Pinpoint the cell where the given text exists, returning its (X, Y) midpoint coordinate. 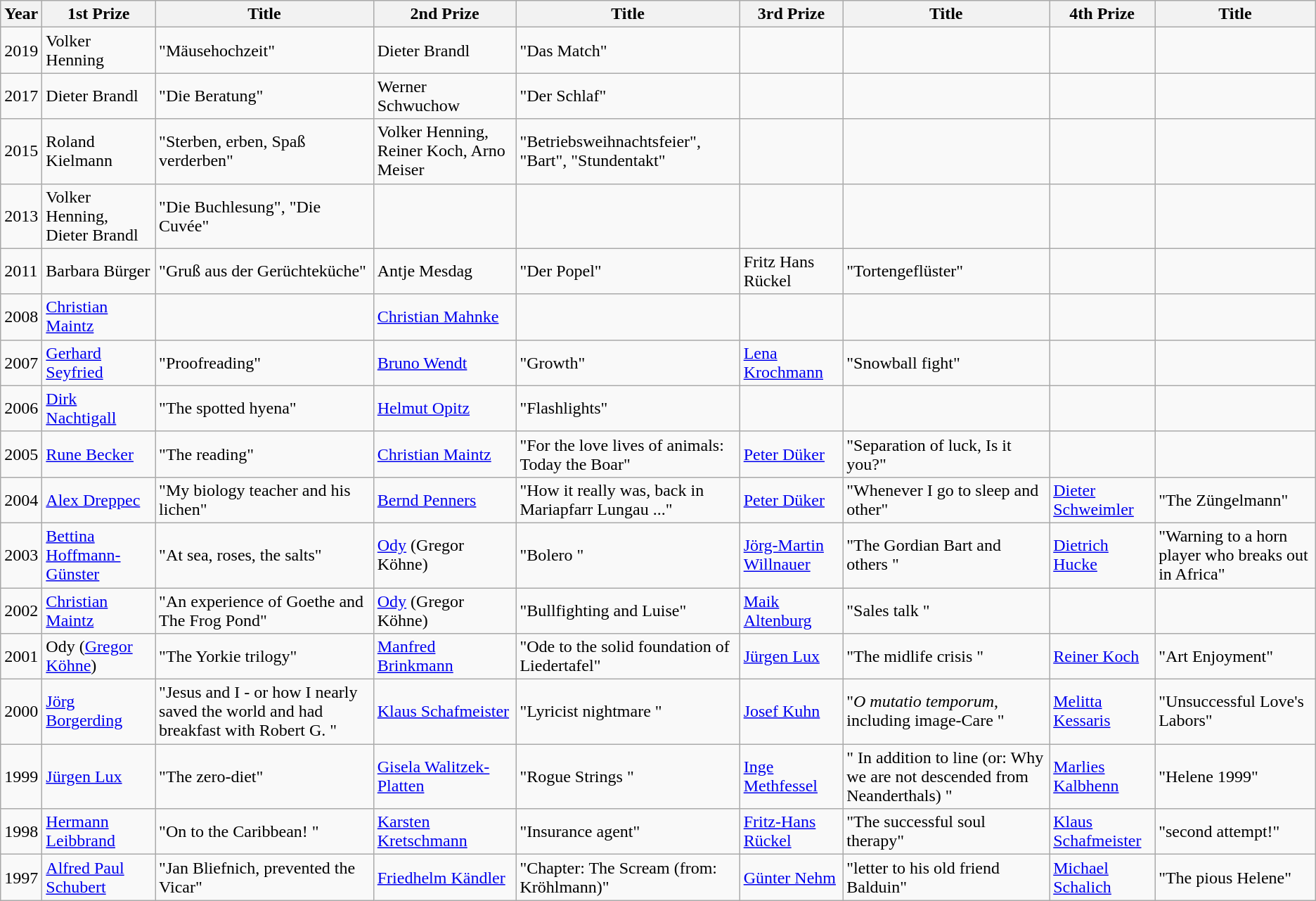
2004 (21, 499)
Marlies Kalbhenn (1102, 777)
Lena Krochmann (792, 363)
"Die Buchlesung", "Die Cuvée" (264, 216)
Helmut Opitz (444, 408)
"The reading" (264, 454)
"Bolero " (628, 555)
1st Prize (98, 14)
"Lyricist nightmare " (628, 712)
Volker Henning, Dieter Brandl (98, 216)
Dieter Schweimler (1102, 499)
Antje Mesdag (444, 271)
"Unsuccessful Love's Labors" (1236, 712)
Dirk Nachtigall (98, 408)
"The zero-diet" (264, 777)
"Growth" (628, 363)
Werner Schwuchow (444, 96)
Manfred Brinkmann (444, 657)
2019 (21, 51)
2007 (21, 363)
Hermann Leibbrand (98, 831)
2015 (21, 151)
Volker Henning (98, 51)
1998 (21, 831)
"Chapter: The Scream (from: Kröhlmann)" (628, 878)
Christian Mahnke (444, 317)
"Die Beratung" (264, 96)
"The Yorkie trilogy" (264, 657)
Alfred Paul Schubert (98, 878)
"Flashlights" (628, 408)
Bernd Penners (444, 499)
"Tortengeflüster" (946, 271)
"The Gordian Bart and others " (946, 555)
Fritz-Hans Rückel (792, 831)
Maik Altenburg (792, 611)
"Helene 1999" (1236, 777)
"Insurance agent" (628, 831)
3rd Prize (792, 14)
1997 (21, 878)
Karsten Kretschmann (444, 831)
Melitta Kessaris (1102, 712)
"Snowball fight" (946, 363)
"At sea, roses, the salts" (264, 555)
2013 (21, 216)
"The Züngelmann" (1236, 499)
2006 (21, 408)
"Mäusehochzeit" (264, 51)
"Betriebsweihnachtsfeier", "Bart", "Stundentakt" (628, 151)
2003 (21, 555)
"Ode to the solid foundation of Liedertafel" (628, 657)
2002 (21, 611)
Alex Dreppec (98, 499)
"second attempt!" (1236, 831)
"Separation of luck, Is it you?" (946, 454)
"Proofreading" (264, 363)
2008 (21, 317)
Jörg Borgerding (98, 712)
"Sterben, erben, Spaß verderben" (264, 151)
"Das Match" (628, 51)
2011 (21, 271)
"O mutatio temporum, including image-Care " (946, 712)
Reiner Koch (1102, 657)
2017 (21, 96)
"Der Schlaf" (628, 96)
Bettina Hoffmann-Günster (98, 555)
Gisela Walitzek-Platten (444, 777)
Volker Henning, Reiner Koch, Arno Meiser (444, 151)
"Bullfighting and Luise" (628, 611)
Dietrich Hucke (1102, 555)
" In addition to line (or: Why we are not descended from Neanderthals) " (946, 777)
Michael Schalich (1102, 878)
Roland Kielmann (98, 151)
Fritz Hans Rückel (792, 271)
"The pious Helene" (1236, 878)
Year (21, 14)
2000 (21, 712)
Gerhard Seyfried (98, 363)
Günter Nehm (792, 878)
"How it really was, back in Mariapfarr Lungau ..." (628, 499)
Friedhelm Kändler (444, 878)
2001 (21, 657)
Bruno Wendt (444, 363)
"The spotted hyena" (264, 408)
4th Prize (1102, 14)
"Sales talk " (946, 611)
"Rogue Strings " (628, 777)
"Gruß aus der Gerüchteküche" (264, 271)
"The successful soul therapy" (946, 831)
"Der Popel" (628, 271)
"Jan Bliefnich, prevented the Vicar" (264, 878)
Josef Kuhn (792, 712)
2nd Prize (444, 14)
"On to the Caribbean! " (264, 831)
1999 (21, 777)
Barbara Bürger (98, 271)
"Art Enjoyment" (1236, 657)
Rune Becker (98, 454)
Inge Methfessel (792, 777)
"Warning to a horn player who breaks out in Africa" (1236, 555)
"Whenever I go to sleep and other" (946, 499)
"The midlife crisis " (946, 657)
Jörg-Martin Willnauer (792, 555)
2005 (21, 454)
"An experience of Goethe and The Frog Pond" (264, 611)
"For the love lives of animals: Today the Boar" (628, 454)
"letter to his old friend Balduin" (946, 878)
"Jesus and I - or how I nearly saved the world and had breakfast with Robert G. " (264, 712)
"My biology teacher and his lichen" (264, 499)
